Output the [X, Y] coordinate of the center of the cell containing the given text.  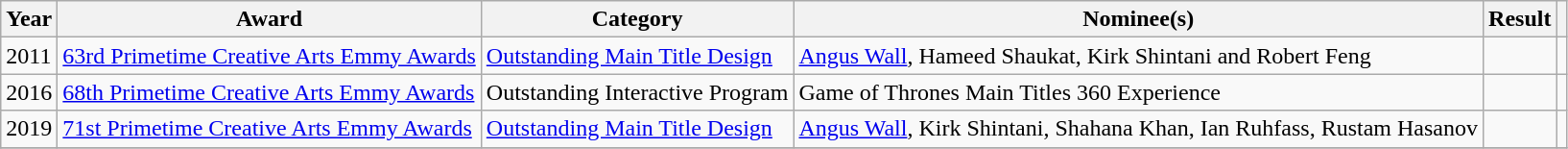
2016 [29, 92]
Result [1520, 19]
2019 [29, 129]
Award [269, 19]
71st Primetime Creative Arts Emmy Awards [269, 129]
Year [29, 19]
Outstanding Interactive Program [637, 92]
Nominee(s) [1138, 19]
Angus Wall, Kirk Shintani, Shahana Khan, Ian Ruhfass, Rustam Hasanov [1138, 129]
Angus Wall, Hameed Shaukat, Kirk Shintani and Robert Feng [1138, 56]
Category [637, 19]
Game of Thrones Main Titles 360 Experience [1138, 92]
2011 [29, 56]
68th Primetime Creative Arts Emmy Awards [269, 92]
63rd Primetime Creative Arts Emmy Awards [269, 56]
